Find where the given text appears and provide that cell's center as (x, y) coordinate. 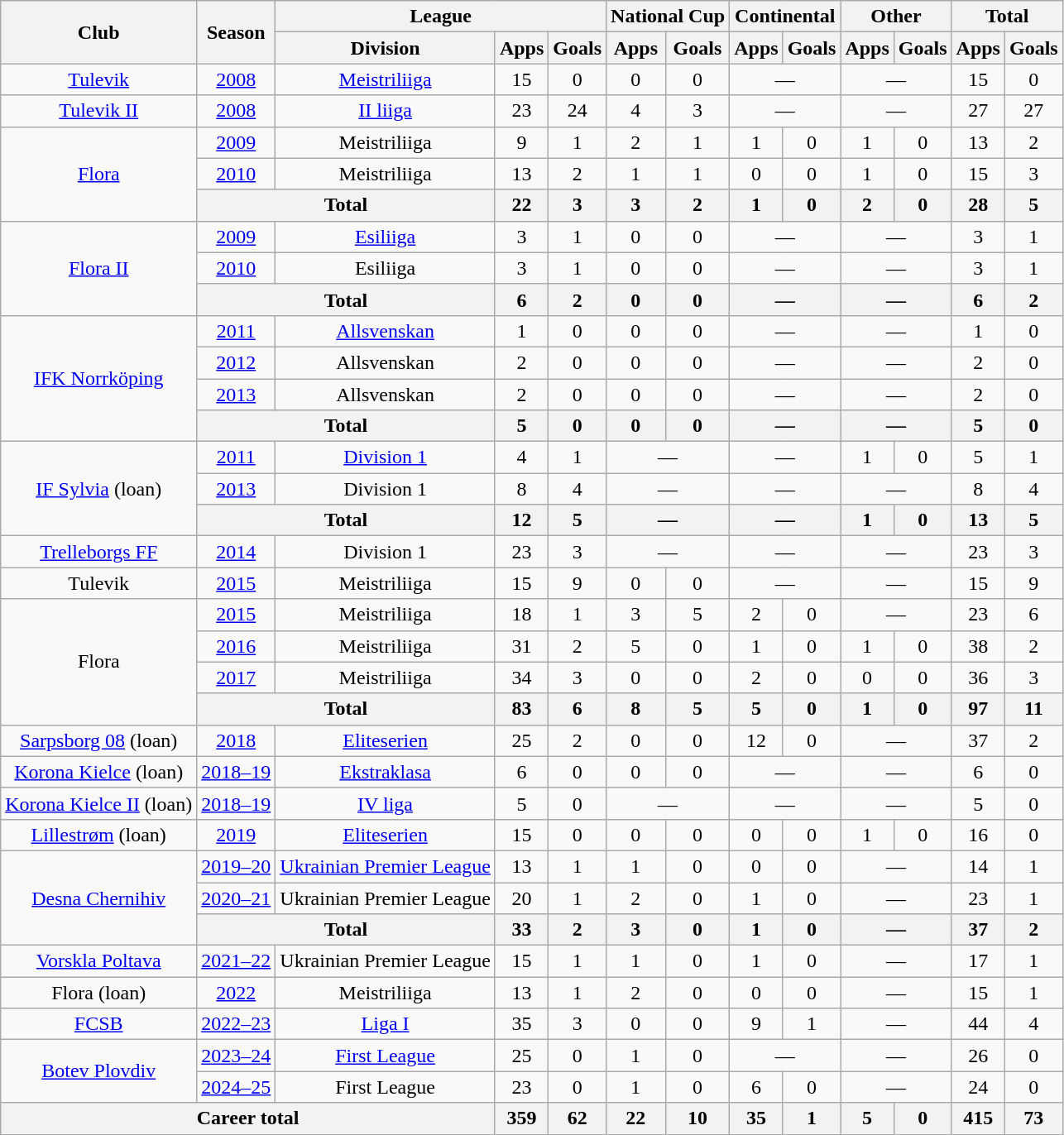
2019 (237, 835)
Division (386, 48)
Ekstraklasa (386, 772)
2021–22 (237, 961)
31 (521, 646)
16 (978, 835)
Trelleborgs FF (99, 552)
34 (521, 678)
Sarpsborg 08 (loan) (99, 740)
IFK Norrköping (99, 378)
II liiga (386, 111)
Tulevik II (99, 111)
Lillestrøm (loan) (99, 835)
359 (521, 1118)
Botev Plovdiv (99, 1071)
33 (521, 930)
44 (978, 1024)
11 (1033, 709)
2022–23 (237, 1024)
38 (978, 646)
2012 (237, 362)
28 (978, 205)
Korona Kielce II (loan) (99, 803)
2024–25 (237, 1087)
62 (578, 1118)
Season (237, 32)
FCSB (99, 1024)
Flora (loan) (99, 993)
18 (521, 615)
Flora II (99, 268)
20 (521, 898)
10 (697, 1118)
National Cup (669, 17)
17 (978, 961)
2014 (237, 552)
Liga I (386, 1024)
97 (978, 709)
2019–20 (237, 866)
Continental (785, 17)
14 (978, 866)
Desna Chernihiv (99, 898)
IV liga (386, 803)
Club (99, 32)
26 (978, 1056)
2016 (237, 646)
2017 (237, 678)
Korona Kielce (loan) (99, 772)
Vorskla Poltava (99, 961)
83 (521, 709)
2020–21 (237, 898)
League (441, 17)
415 (978, 1118)
2022 (237, 993)
Other (896, 17)
73 (1033, 1118)
IF Sylvia (loan) (99, 489)
2018 (237, 740)
2023–24 (237, 1056)
Career total (248, 1118)
36 (978, 678)
